Identify which cell holds the provided text, then report its [X, Y] central coordinate. 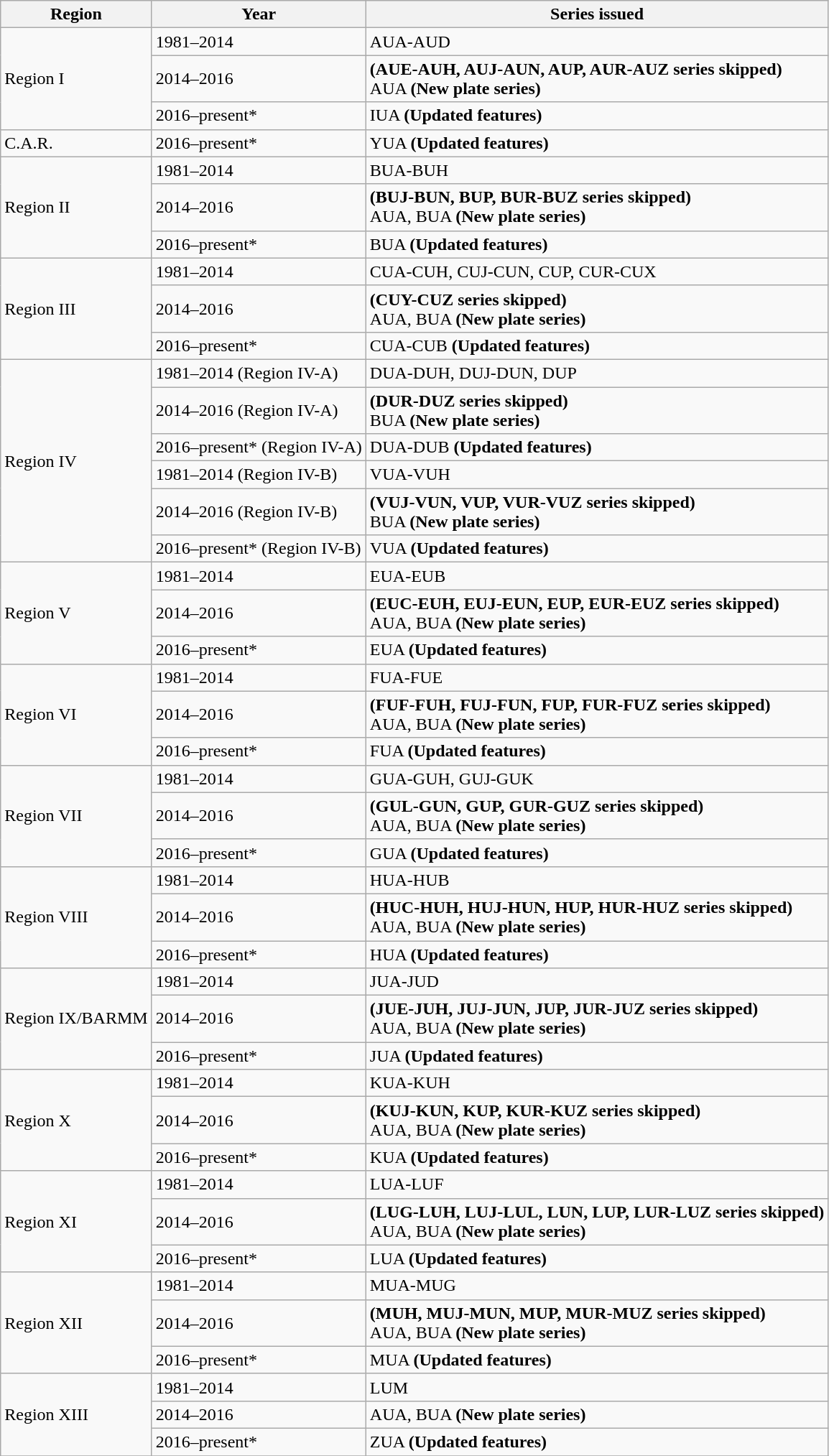
Year [259, 14]
Region XI [76, 1221]
2014–2016 (Region IV-B) [259, 511]
C.A.R. [76, 143]
Region VI [76, 714]
GUA-GUH, GUJ-GUK [597, 779]
(HUC-HUH, HUJ-HUN, HUP, HUR-HUZ series skipped)AUA, BUA (New plate series) [597, 917]
(VUJ-VUN, VUP, VUR-VUZ series skipped)BUA (New plate series) [597, 511]
JUA-JUD [597, 982]
CUA-CUB (Updated features) [597, 346]
Region XII [76, 1323]
ZUA (Updated features) [597, 1442]
Region III [76, 309]
FUA-FUE [597, 677]
BUA (Updated features) [597, 244]
Region I [76, 79]
Region VIII [76, 917]
EUA (Updated features) [597, 650]
VUA-VUH [597, 475]
Region [76, 14]
DUA-DUH, DUJ-DUN, DUP [597, 373]
(BUJ-BUN, BUP, BUR-BUZ series skipped)AUA, BUA (New plate series) [597, 207]
(FUF-FUH, FUJ-FUN, FUP, FUR-FUZ series skipped)AUA, BUA (New plate series) [597, 714]
(KUJ-KUN, KUP, KUR-KUZ series skipped)AUA, BUA (New plate series) [597, 1121]
GUA (Updated features) [597, 853]
Region II [76, 207]
(MUH, MUJ-MUN, MUP, MUR-MUZ series skipped)AUA, BUA (New plate series) [597, 1323]
2014–2016 (Region IV-A) [259, 409]
JUA (Updated features) [597, 1056]
LUA-LUF [597, 1184]
LUM [597, 1387]
Region IV [76, 460]
2016–present* (Region IV-B) [259, 549]
Region XIII [76, 1414]
DUA-DUB (Updated features) [597, 448]
AUA, BUA (New plate series) [597, 1414]
YUA (Updated features) [597, 143]
(AUE-AUH, AUJ-AUN, AUP, AUR-AUZ series skipped)AUA (New plate series) [597, 79]
Region V [76, 613]
MUA (Updated features) [597, 1360]
HUA-HUB [597, 880]
LUA (Updated features) [597, 1258]
HUA (Updated features) [597, 955]
1981–2014 (Region IV-A) [259, 373]
CUA-CUH, CUJ-CUN, CUP, CUR-CUX [597, 272]
(EUC-EUH, EUJ-EUN, EUP, EUR-EUZ series skipped)AUA, BUA (New plate series) [597, 613]
Region IX/BARMM [76, 1019]
Region X [76, 1121]
KUA (Updated features) [597, 1157]
(LUG-LUH, LUJ-LUL, LUN, LUP, LUR-LUZ series skipped)AUA, BUA (New plate series) [597, 1221]
(DUR-DUZ series skipped)BUA (New plate series) [597, 409]
EUA-EUB [597, 576]
MUA-MUG [597, 1286]
1981–2014 (Region IV-B) [259, 475]
(CUY-CUZ series skipped)AUA, BUA (New plate series) [597, 309]
(JUE-JUH, JUJ-JUN, JUP, JUR-JUZ series skipped)AUA, BUA (New plate series) [597, 1019]
Region VII [76, 816]
(GUL-GUN, GUP, GUR-GUZ series skipped)AUA, BUA (New plate series) [597, 816]
VUA (Updated features) [597, 549]
BUA-BUH [597, 170]
AUA-AUD [597, 42]
FUA (Updated features) [597, 751]
2016–present* (Region IV-A) [259, 448]
IUA (Updated features) [597, 116]
Series issued [597, 14]
KUA-KUH [597, 1083]
